For the text-containing cell, return its midpoint in (x, y) coordinate format. 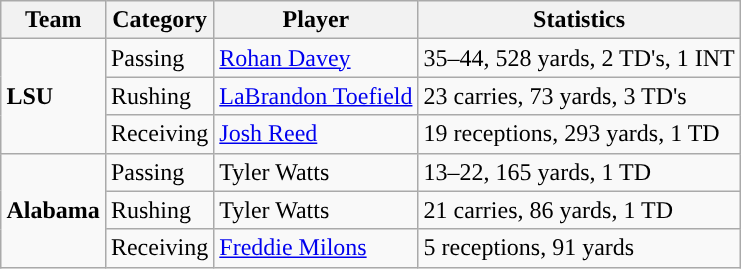
Josh Reed (316, 134)
Player (316, 20)
Alabama (53, 210)
Team (53, 20)
5 receptions, 91 yards (579, 248)
Rohan Davey (316, 58)
21 carries, 86 yards, 1 TD (579, 210)
Category (159, 20)
Freddie Milons (316, 248)
LaBrandon Toefield (316, 96)
35–44, 528 yards, 2 TD's, 1 INT (579, 58)
Statistics (579, 20)
23 carries, 73 yards, 3 TD's (579, 96)
13–22, 165 yards, 1 TD (579, 172)
LSU (53, 96)
19 receptions, 293 yards, 1 TD (579, 134)
